For the text-containing cell, return its midpoint in [X, Y] coordinate format. 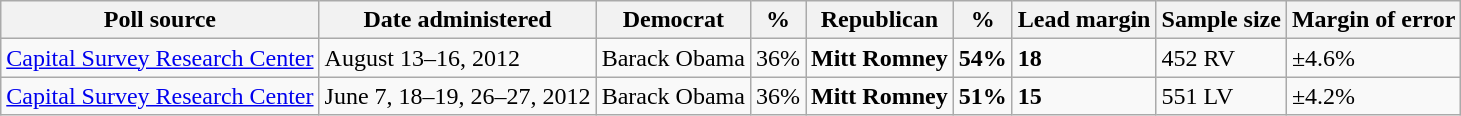
Sample size [1221, 20]
551 LV [1221, 96]
±4.6% [1374, 58]
18 [1084, 58]
August 13–16, 2012 [458, 58]
±4.2% [1374, 96]
Date administered [458, 20]
Margin of error [1374, 20]
452 RV [1221, 58]
Republican [880, 20]
Lead margin [1084, 20]
June 7, 18–19, 26–27, 2012 [458, 96]
51% [982, 96]
Poll source [160, 20]
54% [982, 58]
Democrat [673, 20]
15 [1084, 96]
